For the text-containing cell, return its midpoint in [x, y] coordinate format. 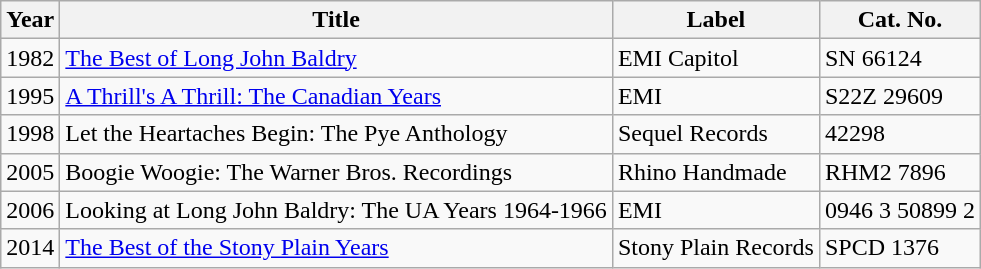
Label [716, 20]
Let the Heartaches Begin: The Pye Anthology [336, 134]
1998 [30, 134]
Sequel Records [716, 134]
2006 [30, 210]
Boogie Woogie: The Warner Bros. Recordings [336, 172]
2014 [30, 248]
The Best of Long John Baldry [336, 58]
0946 3 50899 2 [900, 210]
Stony Plain Records [716, 248]
A Thrill's A Thrill: The Canadian Years [336, 96]
Title [336, 20]
RHM2 7896 [900, 172]
Looking at Long John Baldry: The UA Years 1964-1966 [336, 210]
SPCD 1376 [900, 248]
1995 [30, 96]
EMI Capitol [716, 58]
SN 66124 [900, 58]
S22Z 29609 [900, 96]
Cat. No. [900, 20]
Rhino Handmade [716, 172]
1982 [30, 58]
2005 [30, 172]
Year [30, 20]
42298 [900, 134]
The Best of the Stony Plain Years [336, 248]
